Detect which cell encompasses the target text, then output its [X, Y] center coordinate. 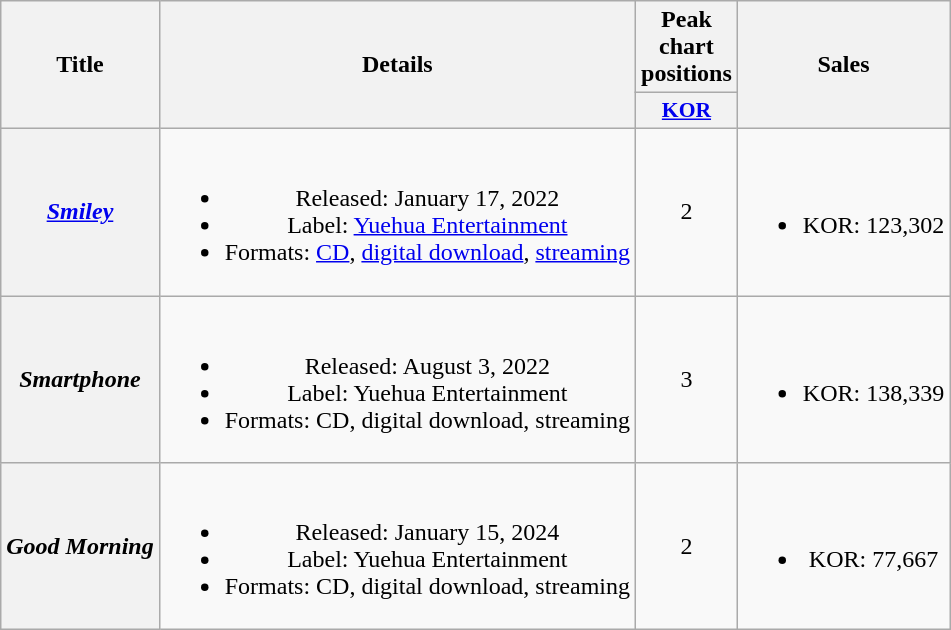
KOR: 138,339 [843, 380]
Peak chartpositions [687, 47]
Smiley [80, 212]
3 [687, 380]
Released: January 15, 2024Label: Yuehua EntertainmentFormats: CD, digital download, streaming [397, 546]
KOR: 123,302 [843, 212]
Good Morning [80, 546]
Smartphone [80, 380]
Title [80, 65]
Sales [843, 65]
Released: January 17, 2022Label: Yuehua EntertainmentFormats: CD, digital download, streaming [397, 212]
Details [397, 65]
KOR: 77,667 [843, 546]
KOR [687, 111]
Released: August 3, 2022Label: Yuehua EntertainmentFormats: CD, digital download, streaming [397, 380]
